Return (x, y) of the center of cell containing provided text 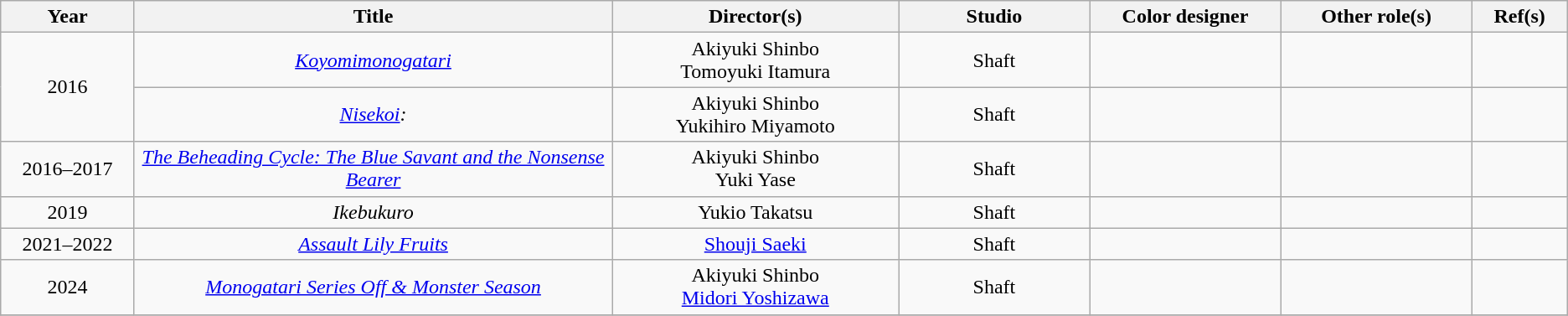
2016 (68, 87)
Year (68, 17)
Akiyuki ShinboMidori Yoshizawa (756, 287)
2021–2022 (68, 244)
Ikebukuro (373, 212)
Ref(s) (1519, 17)
Yukio Takatsu (756, 212)
Studio (994, 17)
Akiyuki ShinboYukihiro Miyamoto (756, 114)
Other role(s) (1376, 17)
2019 (68, 212)
Title (373, 17)
Assault Lily Fruits (373, 244)
2024 (68, 287)
Koyomimonogatari (373, 60)
Color designer (1185, 17)
Akiyuki ShinboYuki Yase (756, 169)
Shouji Saeki (756, 244)
2016–2017 (68, 169)
Akiyuki ShinboTomoyuki Itamura (756, 60)
Nisekoi: (373, 114)
The Beheading Cycle: The Blue Savant and the Nonsense Bearer (373, 169)
Monogatari Series Off & Monster Season (373, 287)
Director(s) (756, 17)
